Determine the (x, y) coordinate at the center of the cell enclosing the given text.  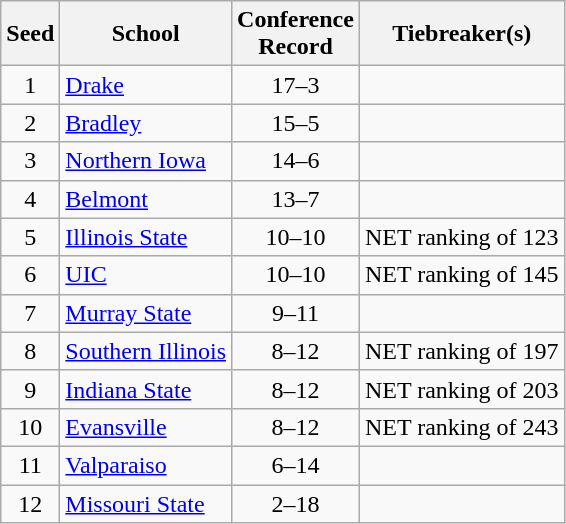
School (146, 34)
11 (30, 465)
NET ranking of 203 (462, 389)
10 (30, 427)
1 (30, 85)
8 (30, 351)
NET ranking of 145 (462, 275)
Valparaiso (146, 465)
Northern Iowa (146, 161)
Indiana State (146, 389)
Drake (146, 85)
15–5 (296, 123)
Murray State (146, 313)
14–6 (296, 161)
Southern Illinois (146, 351)
2 (30, 123)
5 (30, 237)
4 (30, 199)
17–3 (296, 85)
6 (30, 275)
NET ranking of 243 (462, 427)
Tiebreaker(s) (462, 34)
Bradley (146, 123)
9–11 (296, 313)
Illinois State (146, 237)
2–18 (296, 503)
Seed (30, 34)
6–14 (296, 465)
NET ranking of 123 (462, 237)
Belmont (146, 199)
UIC (146, 275)
12 (30, 503)
ConferenceRecord (296, 34)
NET ranking of 197 (462, 351)
Evansville (146, 427)
3 (30, 161)
7 (30, 313)
Missouri State (146, 503)
9 (30, 389)
13–7 (296, 199)
